Provide the [X, Y] coordinate of the cell's center where the given text is located.  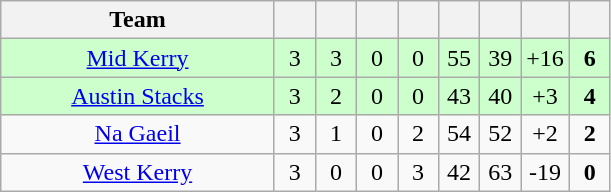
43 [460, 96]
+16 [546, 58]
Austin Stacks [138, 96]
-19 [546, 172]
54 [460, 134]
42 [460, 172]
+3 [546, 96]
1 [336, 134]
Mid Kerry [138, 58]
+2 [546, 134]
Na Gaeil [138, 134]
Team [138, 20]
52 [500, 134]
63 [500, 172]
40 [500, 96]
6 [590, 58]
55 [460, 58]
39 [500, 58]
West Kerry [138, 172]
4 [590, 96]
